From the cell containing the given text, extract its center point as [X, Y] coordinate. 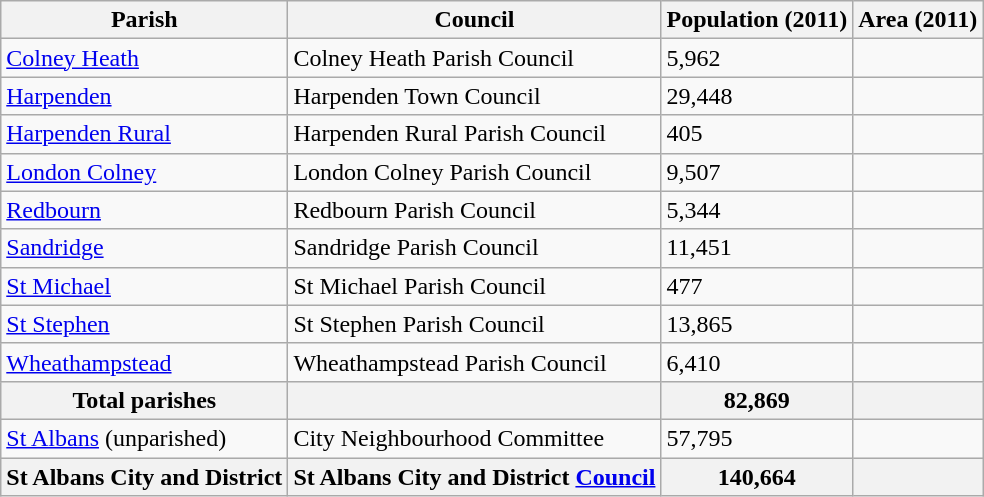
477 [757, 286]
405 [757, 134]
London Colney [144, 172]
5,962 [757, 58]
London Colney Parish Council [474, 172]
St Michael [144, 286]
11,451 [757, 248]
6,410 [757, 362]
57,795 [757, 438]
Redbourn [144, 210]
5,344 [757, 210]
Parish [144, 20]
Area (2011) [918, 20]
Harpenden Rural [144, 134]
St Michael Parish Council [474, 286]
St Stephen [144, 324]
Council [474, 20]
Colney Heath Parish Council [474, 58]
Sandridge Parish Council [474, 248]
29,448 [757, 96]
Harpenden Town Council [474, 96]
St Albans City and District Council [474, 477]
82,869 [757, 400]
Harpenden [144, 96]
140,664 [757, 477]
Colney Heath [144, 58]
Total parishes [144, 400]
St Albans (unparished) [144, 438]
Population (2011) [757, 20]
St Albans City and District [144, 477]
St Stephen Parish Council [474, 324]
13,865 [757, 324]
Redbourn Parish Council [474, 210]
9,507 [757, 172]
Sandridge [144, 248]
Wheathampstead Parish Council [474, 362]
City Neighbourhood Committee [474, 438]
Harpenden Rural Parish Council [474, 134]
Wheathampstead [144, 362]
